Return [X, Y] of the center of cell containing provided text 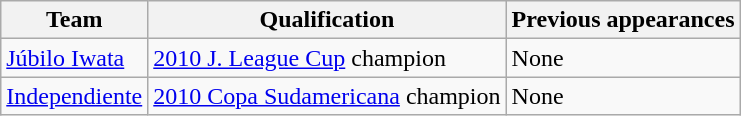
Qualification [327, 20]
2010 Copa Sudamericana champion [327, 96]
Team [74, 20]
Independiente [74, 96]
2010 J. League Cup champion [327, 58]
Júbilo Iwata [74, 58]
Previous appearances [623, 20]
